Return (x, y) of the center of cell containing provided text 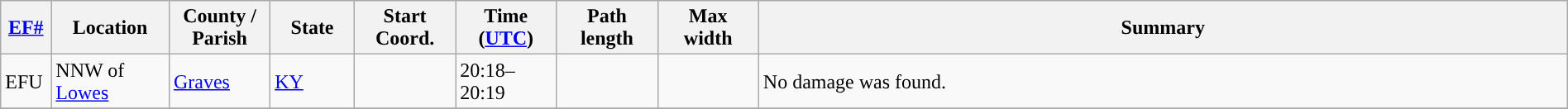
NNW of Lowes (111, 81)
Max width (708, 28)
Time (UTC) (506, 28)
No damage was found. (1163, 81)
Summary (1163, 28)
KY (313, 81)
EFU (26, 81)
Path length (607, 28)
20:18–20:19 (506, 81)
State (313, 28)
County / Parish (219, 28)
Start Coord. (404, 28)
EF# (26, 28)
Location (111, 28)
Graves (219, 81)
